Detect which cell encompasses the target text, then output its [x, y] center coordinate. 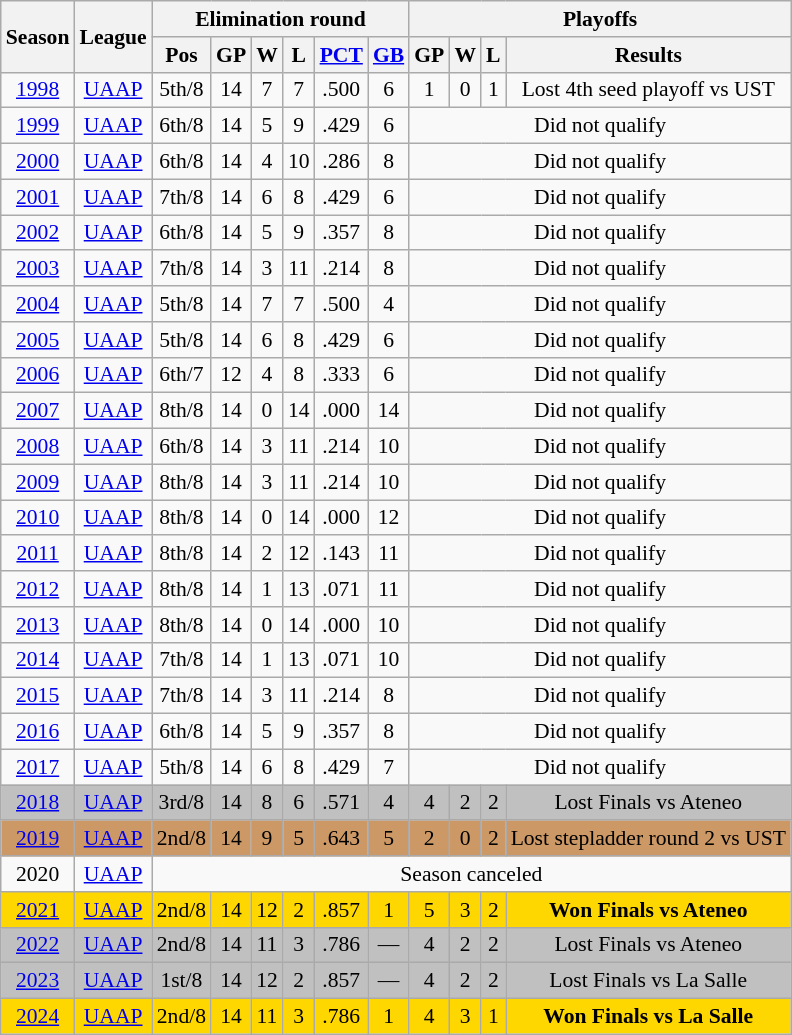
2007 [38, 411]
2004 [38, 304]
1st/8 [182, 981]
Lost Finals vs La Salle [648, 981]
2015 [38, 696]
.286 [342, 162]
2008 [38, 447]
2012 [38, 589]
2005 [38, 340]
2020 [38, 874]
Elimination round [280, 19]
2016 [38, 732]
2009 [38, 482]
2019 [38, 839]
2006 [38, 375]
2000 [38, 162]
Pos [182, 55]
.571 [342, 803]
2021 [38, 910]
2014 [38, 660]
League [112, 36]
2018 [38, 803]
6th/7 [182, 375]
.333 [342, 375]
2002 [38, 233]
2013 [38, 625]
2022 [38, 945]
2010 [38, 518]
2001 [38, 197]
3rd/8 [182, 803]
Season [38, 36]
PCT [342, 55]
Won Finals vs La Salle [648, 1017]
Lost stepladder round 2 vs UST [648, 839]
Playoffs [600, 19]
2024 [38, 1017]
2011 [38, 554]
.643 [342, 839]
Results [648, 55]
1998 [38, 90]
2017 [38, 767]
.143 [342, 554]
GB [388, 55]
Season canceled [472, 874]
Won Finals vs Ateneo [648, 910]
2003 [38, 269]
Lost 4th seed playoff vs UST [648, 90]
1999 [38, 126]
2023 [38, 981]
